For the text-containing cell, return its midpoint in [x, y] coordinate format. 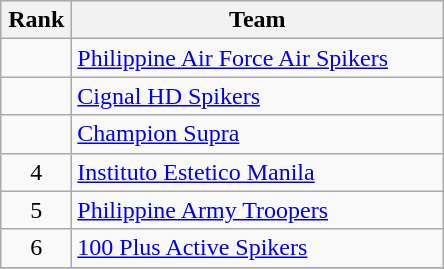
Team [258, 20]
4 [36, 172]
Rank [36, 20]
Cignal HD Spikers [258, 96]
Philippine Army Troopers [258, 210]
Philippine Air Force Air Spikers [258, 58]
5 [36, 210]
Champion Supra [258, 134]
6 [36, 248]
Instituto Estetico Manila [258, 172]
100 Plus Active Spikers [258, 248]
